Pinpoint the cell where the given text exists, returning its [x, y] midpoint coordinate. 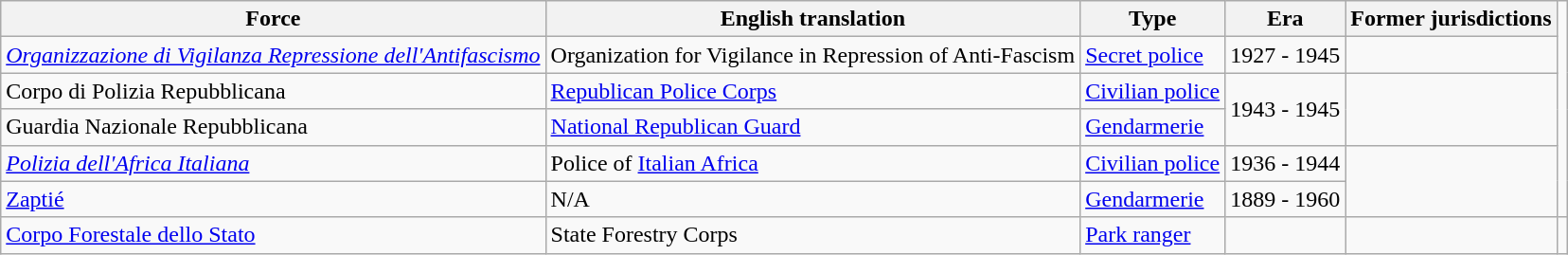
Force [273, 19]
1943 - 1945 [1286, 109]
Organizzazione di Vigilanza Repressione dell'Antifascismo [273, 55]
1927 - 1945 [1286, 55]
Type [1153, 19]
Era [1286, 19]
State Forestry Corps [812, 235]
Corpo di Polizia Repubblicana [273, 91]
Secret police [1153, 55]
National Republican Guard [812, 127]
Police of Italian Africa [812, 163]
Zaptié [273, 199]
Guardia Nazionale Repubblicana [273, 127]
N/A [812, 199]
Republican Police Corps [812, 91]
Former jurisdictions [1451, 19]
1889 - 1960 [1286, 199]
Park ranger [1153, 235]
Corpo Forestale dello Stato [273, 235]
Polizia dell'Africa Italiana [273, 163]
Organization for Vigilance in Repression of Anti-Fascism [812, 55]
English translation [812, 19]
1936 - 1944 [1286, 163]
